For the text-containing cell, return its midpoint in (X, Y) coordinate format. 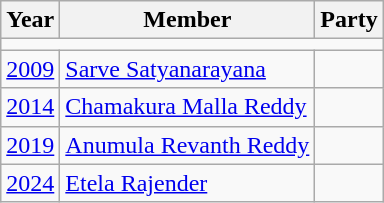
Anumula Revanth Reddy (188, 145)
2024 (30, 183)
Chamakura Malla Reddy (188, 107)
Party (349, 20)
Year (30, 20)
2019 (30, 145)
Member (188, 20)
2009 (30, 69)
Etela Rajender (188, 183)
2014 (30, 107)
Sarve Satyanarayana (188, 69)
